Extract the (x, y) coordinate from the center of the cell holding the provided text.  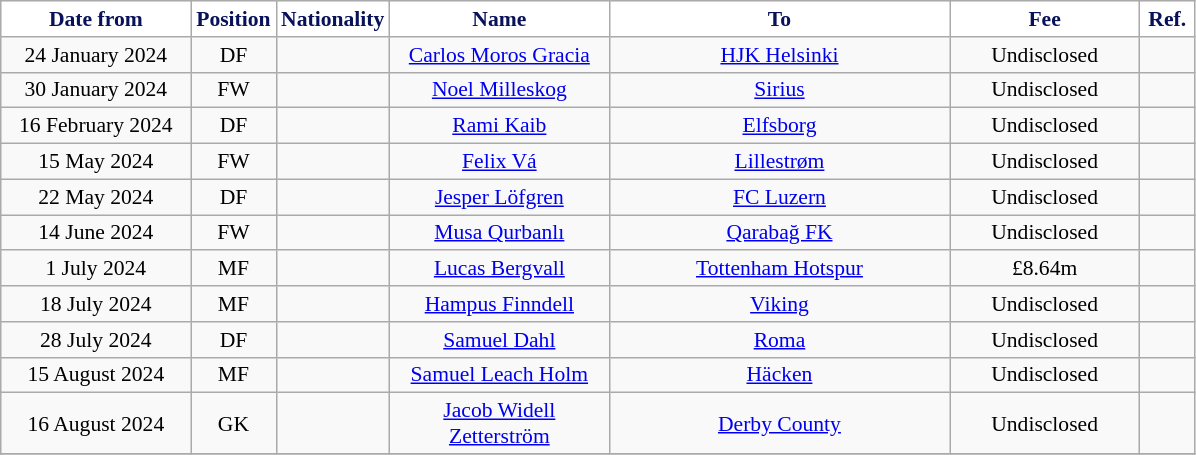
Ref. (1168, 19)
Jacob Widell Zetterström (499, 424)
Rami Kaib (499, 126)
Häcken (779, 375)
Hampus Finndell (499, 304)
£8.64m (1045, 269)
Qarabağ FK (779, 233)
To (779, 19)
Elfsborg (779, 126)
30 January 2024 (96, 90)
Carlos Moros Gracia (499, 55)
28 July 2024 (96, 340)
FC Luzern (779, 197)
Sirius (779, 90)
15 August 2024 (96, 375)
GK (234, 424)
Name (499, 19)
15 May 2024 (96, 162)
Samuel Dahl (499, 340)
22 May 2024 (96, 197)
Lillestrøm (779, 162)
Noel Milleskog (499, 90)
Fee (1045, 19)
14 June 2024 (96, 233)
Lucas Bergvall (499, 269)
1 July 2024 (96, 269)
Samuel Leach Holm (499, 375)
Date from (96, 19)
Derby County (779, 424)
Viking (779, 304)
16 August 2024 (96, 424)
HJK Helsinki (779, 55)
16 February 2024 (96, 126)
Tottenham Hotspur (779, 269)
Felix Vá (499, 162)
Nationality (332, 19)
18 July 2024 (96, 304)
Musa Qurbanlı (499, 233)
Jesper Löfgren (499, 197)
Position (234, 19)
Roma (779, 340)
24 January 2024 (96, 55)
